Return (X, Y) of the center of cell containing provided text 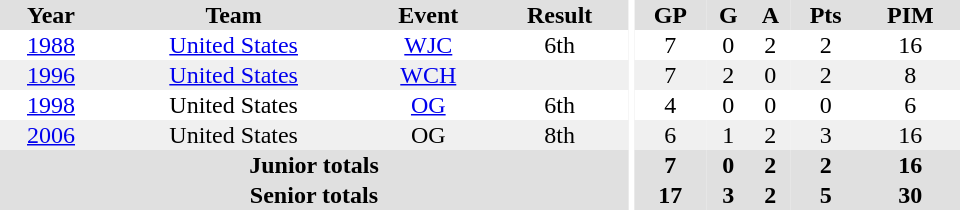
Senior totals (314, 195)
17 (670, 195)
8th (560, 135)
Junior totals (314, 165)
GP (670, 15)
1 (728, 135)
PIM (910, 15)
1998 (51, 105)
WCH (428, 75)
5 (826, 195)
Year (51, 15)
Event (428, 15)
8 (910, 75)
Pts (826, 15)
A (770, 15)
WJC (428, 45)
4 (670, 105)
30 (910, 195)
2006 (51, 135)
G (728, 15)
1988 (51, 45)
Result (560, 15)
1996 (51, 75)
Team (234, 15)
